Output the (x, y) coordinate of the center of the cell containing the given text.  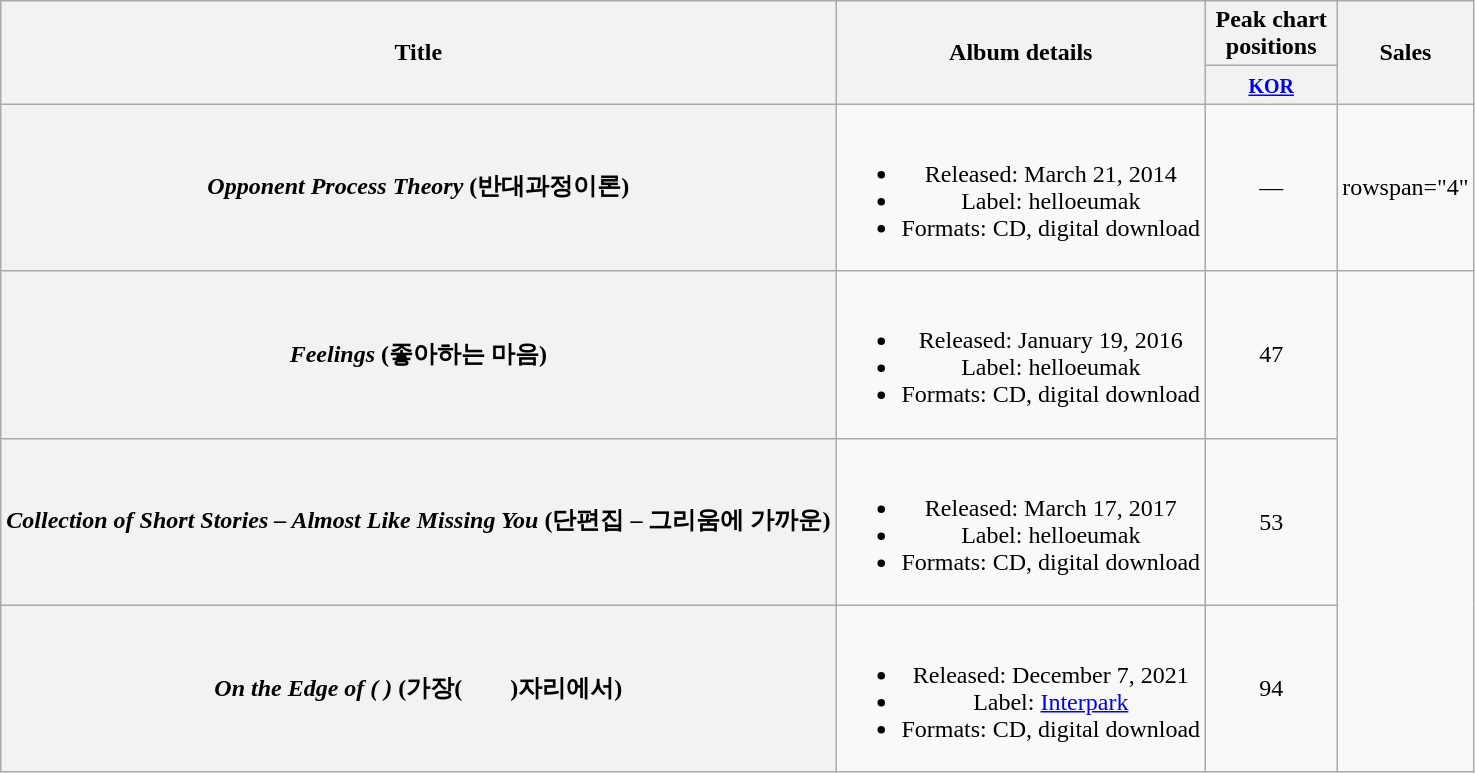
Sales (1406, 52)
Opponent Process Theory (반대과정이론) (418, 188)
Released: March 17, 2017Label: helloeumakFormats: CD, digital download (1021, 522)
Released: January 19, 2016Label: helloeumakFormats: CD, digital download (1021, 354)
Released: March 21, 2014Label: helloeumakFormats: CD, digital download (1021, 188)
KOR (1272, 85)
Album details (1021, 52)
94 (1272, 688)
rowspan="4" (1406, 188)
53 (1272, 522)
Released: December 7, 2021Label: InterparkFormats: CD, digital download (1021, 688)
47 (1272, 354)
Title (418, 52)
On the Edge of ( ) (가장( )자리에서) (418, 688)
Feelings (좋아하는 마음) (418, 354)
Peak chart positions (1272, 34)
Collection of Short Stories – Almost Like Missing You (단편집 – 그리움에 가까운) (418, 522)
— (1272, 188)
